Return [X, Y] of the center of cell containing provided text 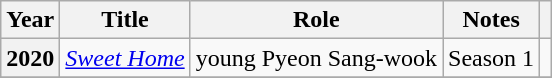
2020 [30, 58]
Year [30, 20]
Sweet Home [125, 58]
Season 1 [492, 58]
Role [316, 20]
Title [125, 20]
Notes [492, 20]
young Pyeon Sang-wook [316, 58]
